Return [x, y] of the center of cell containing provided text 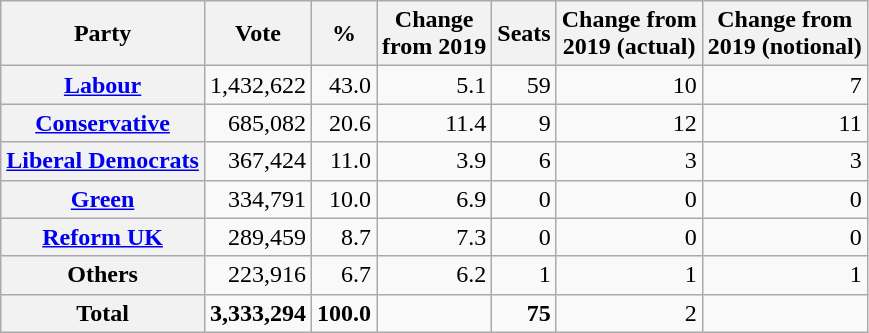
334,791 [258, 199]
685,082 [258, 123]
6 [524, 161]
75 [524, 313]
Seats [524, 34]
10 [629, 85]
Reform UK [103, 237]
100.0 [344, 313]
289,459 [258, 237]
59 [524, 85]
3,333,294 [258, 313]
Party [103, 34]
Labour [103, 85]
5.1 [434, 85]
10.0 [344, 199]
8.7 [344, 237]
6.9 [434, 199]
7.3 [434, 237]
1,432,622 [258, 85]
367,424 [258, 161]
Vote [258, 34]
Total [103, 313]
Liberal Democrats [103, 161]
11.4 [434, 123]
Green [103, 199]
7 [784, 85]
Change from2019 (actual) [629, 34]
Conservative [103, 123]
11 [784, 123]
223,916 [258, 275]
% [344, 34]
3.9 [434, 161]
Change from2019 (notional) [784, 34]
9 [524, 123]
2 [629, 313]
12 [629, 123]
43.0 [344, 85]
20.6 [344, 123]
11.0 [344, 161]
Others [103, 275]
6.2 [434, 275]
6.7 [344, 275]
Changefrom 2019 [434, 34]
